Find where the given text appears and provide that cell's center as [x, y] coordinate. 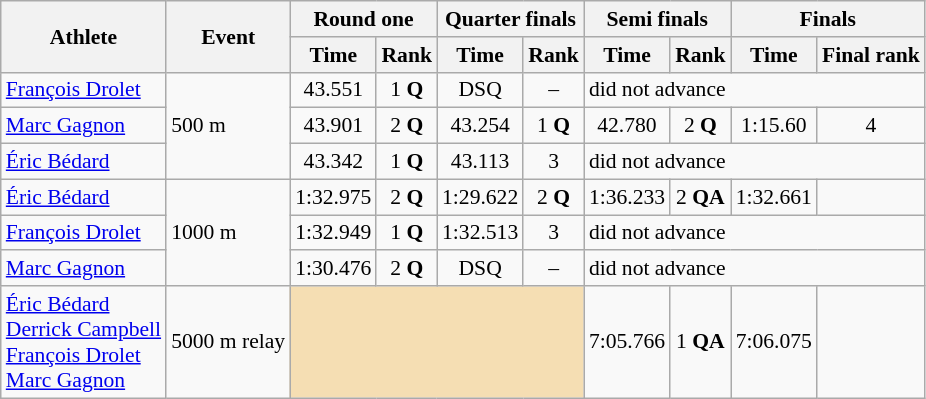
1:30.476 [333, 269]
4 [871, 126]
1:29.622 [480, 197]
500 m [228, 126]
Quarter finals [510, 19]
1:32.975 [333, 197]
Semi finals [658, 19]
1000 m [228, 232]
Round one [364, 19]
1:36.233 [627, 197]
7:05.766 [627, 342]
1:15.60 [774, 126]
43.342 [333, 162]
Éric BédardDerrick CampbellFrançois DroletMarc Gagnon [84, 342]
1:32.661 [774, 197]
43.551 [333, 90]
42.780 [627, 126]
2 QA [700, 197]
Athlete [84, 36]
5000 m relay [228, 342]
1:32.949 [333, 233]
Final rank [871, 55]
43.254 [480, 126]
1:32.513 [480, 233]
Finals [828, 19]
43.113 [480, 162]
Event [228, 36]
7:06.075 [774, 342]
1 QA [700, 342]
43.901 [333, 126]
